Provide the [x, y] coordinate of the cell's center where the given text is located.  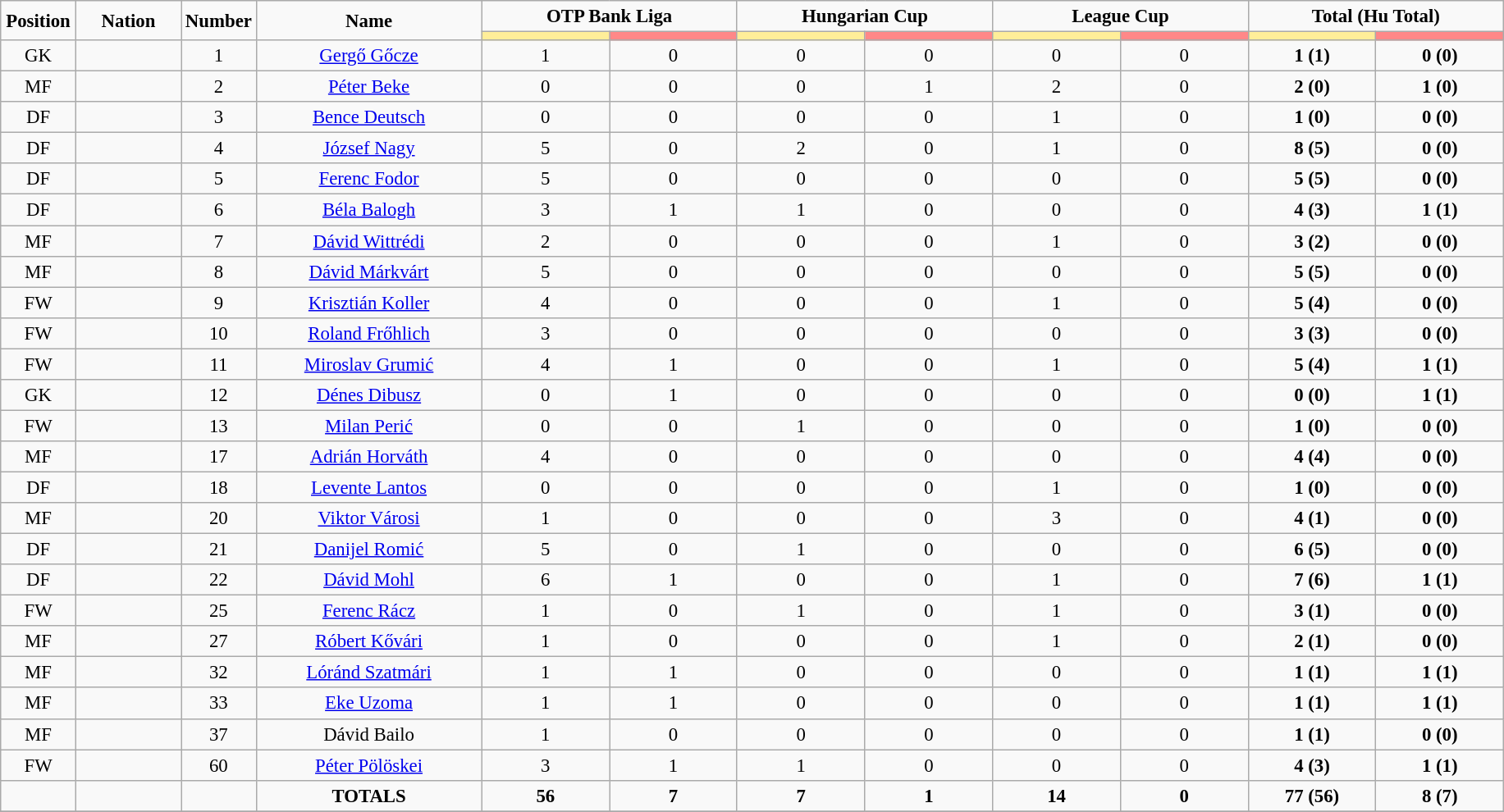
10 [219, 333]
3 (2) [1312, 241]
6 (5) [1312, 550]
Position [39, 21]
Levente Lantos [369, 487]
József Nagy [369, 148]
77 (56) [1312, 796]
Name [369, 21]
2 (1) [1312, 641]
Béla Balogh [369, 210]
3 (1) [1312, 611]
56 [546, 796]
18 [219, 487]
Danijel Romić [369, 550]
Eke Uzoma [369, 704]
13 [219, 426]
60 [219, 765]
4 (1) [1312, 518]
22 [219, 580]
Number [219, 21]
2 (0) [1312, 87]
4 (4) [1312, 457]
Total (Hu Total) [1376, 16]
14 [1057, 796]
Roland Frőhlich [369, 333]
12 [219, 395]
OTP Bank Liga [609, 16]
Milan Perić [369, 426]
11 [219, 364]
Miroslav Grumić [369, 364]
Nation [128, 21]
3 (3) [1312, 333]
Róbert Kővári [369, 641]
9 [219, 303]
Adrián Horváth [369, 457]
33 [219, 704]
Viktor Városi [369, 518]
Bence Deutsch [369, 117]
Dávid Mohl [369, 580]
25 [219, 611]
Dávid Bailo [369, 734]
Dávid Wittrédi [369, 241]
Ferenc Fodor [369, 180]
TOTALS [369, 796]
Dénes Dibusz [369, 395]
Péter Pölöskei [369, 765]
Lóránd Szatmári [369, 673]
Ferenc Rácz [369, 611]
27 [219, 641]
20 [219, 518]
8 (5) [1312, 148]
32 [219, 673]
Dávid Márkvárt [369, 271]
Péter Beke [369, 87]
8 [219, 271]
8 (7) [1440, 796]
21 [219, 550]
17 [219, 457]
Krisztián Koller [369, 303]
Gergő Gőcze [369, 56]
37 [219, 734]
Hungarian Cup [865, 16]
League Cup [1121, 16]
7 (6) [1312, 580]
